Scan for the cell matching the given text and deliver its (X, Y) coordinate at center. 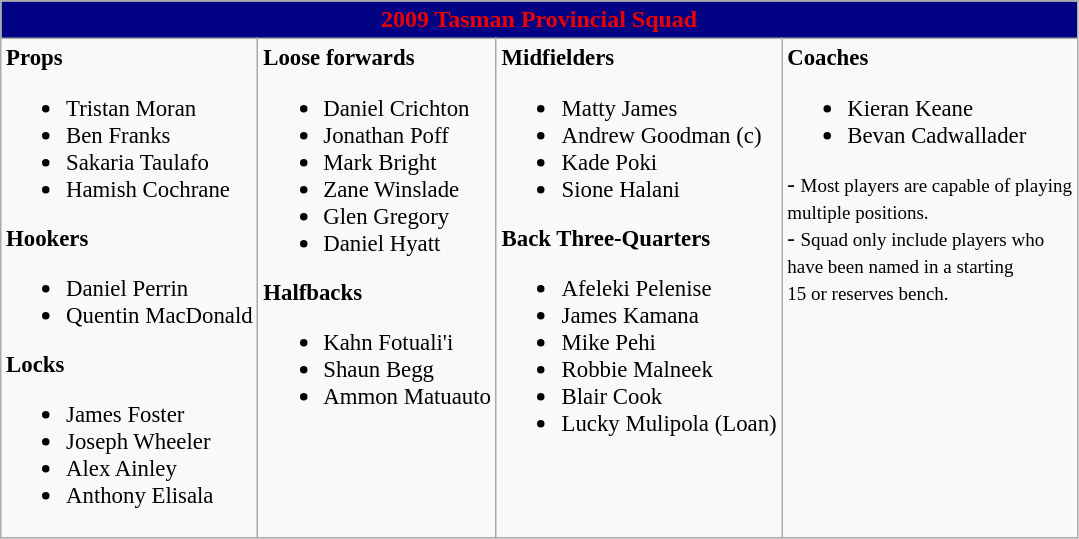
2009 Tasman Provincial Squad (540, 20)
Loose forwardsDaniel CrichtonJonathan PoffMark BrightZane WinsladeGlen GregoryDaniel HyattHalfbacksKahn Fotuali'iShaun BeggAmmon Matuauto (377, 288)
